Detect which cell encompasses the target text, then output its [x, y] center coordinate. 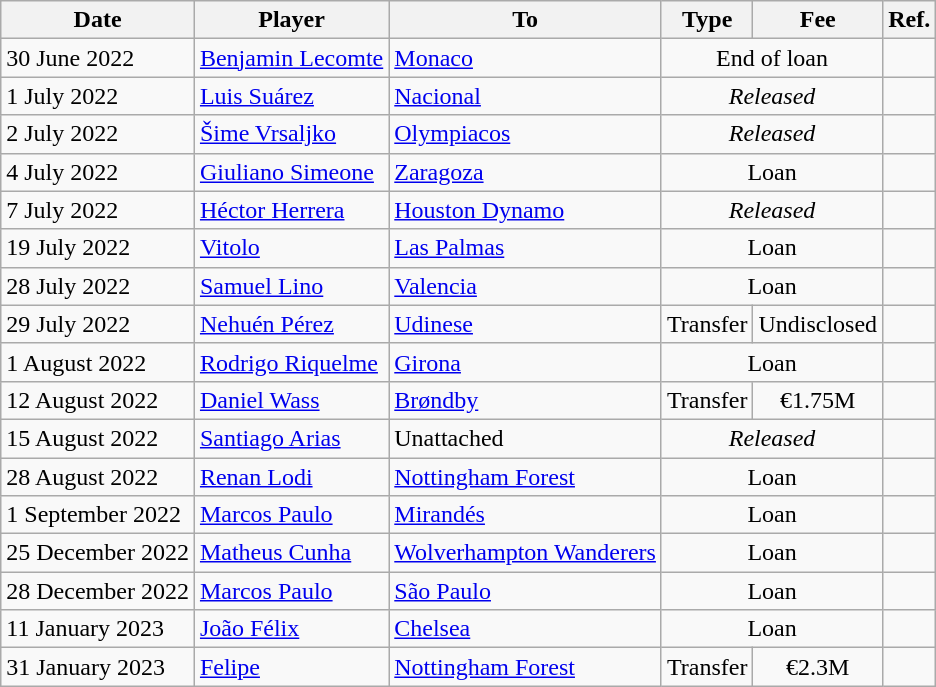
31 January 2023 [98, 667]
€1.75M [818, 400]
Ref. [910, 20]
João Félix [291, 629]
Renan Lodi [291, 477]
Houston Dynamo [526, 210]
Valencia [526, 286]
28 August 2022 [98, 477]
Chelsea [526, 629]
Udinese [526, 324]
Olympiacos [526, 134]
Girona [526, 362]
Rodrigo Riquelme [291, 362]
Daniel Wass [291, 400]
Wolverhampton Wanderers [526, 553]
Fee [818, 20]
Šime Vrsaljko [291, 134]
Nacional [526, 96]
15 August 2022 [98, 438]
End of loan [772, 58]
Samuel Lino [291, 286]
Unattached [526, 438]
29 July 2022 [98, 324]
11 January 2023 [98, 629]
Felipe [291, 667]
1 September 2022 [98, 515]
Matheus Cunha [291, 553]
Type [707, 20]
Player [291, 20]
Zaragoza [526, 172]
Santiago Arias [291, 438]
€2.3M [818, 667]
28 July 2022 [98, 286]
Undisclosed [818, 324]
4 July 2022 [98, 172]
Luis Suárez [291, 96]
1 August 2022 [98, 362]
Benjamin Lecomte [291, 58]
To [526, 20]
7 July 2022 [98, 210]
Nehuén Pérez [291, 324]
1 July 2022 [98, 96]
2 July 2022 [98, 134]
30 June 2022 [98, 58]
25 December 2022 [98, 553]
São Paulo [526, 591]
28 December 2022 [98, 591]
Héctor Herrera [291, 210]
Mirandés [526, 515]
Brøndby [526, 400]
19 July 2022 [98, 248]
12 August 2022 [98, 400]
Vitolo [291, 248]
Las Palmas [526, 248]
Date [98, 20]
Monaco [526, 58]
Giuliano Simeone [291, 172]
